For the text-containing cell, return its midpoint in (x, y) coordinate format. 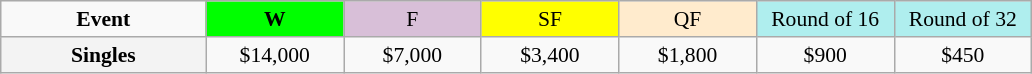
$14,000 (275, 55)
$7,000 (413, 55)
Round of 32 (963, 19)
Event (104, 19)
$450 (963, 55)
$900 (825, 55)
SF (550, 19)
F (413, 19)
QF (688, 19)
$3,400 (550, 55)
W (275, 19)
$1,800 (688, 55)
Round of 16 (825, 19)
Singles (104, 55)
